Pinpoint the cell where the given text exists, returning its (x, y) midpoint coordinate. 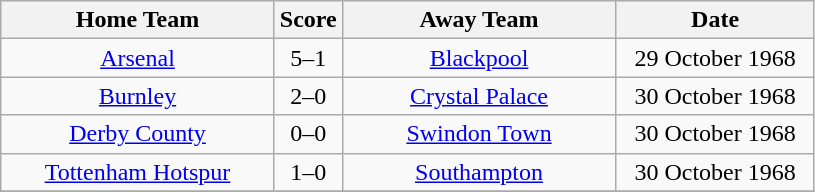
Away Team (479, 20)
Swindon Town (479, 134)
2–0 (308, 96)
Arsenal (138, 58)
Score (308, 20)
Southampton (479, 172)
Burnley (138, 96)
Date (716, 20)
0–0 (308, 134)
Derby County (138, 134)
Blackpool (479, 58)
1–0 (308, 172)
Tottenham Hotspur (138, 172)
29 October 1968 (716, 58)
Crystal Palace (479, 96)
Home Team (138, 20)
5–1 (308, 58)
